Return the (x, y) coordinate for the center point of the cell that contains the specified text.  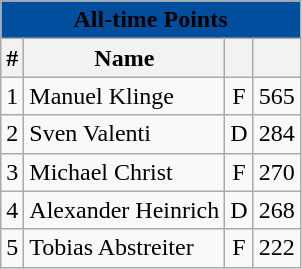
2 (12, 134)
5 (12, 248)
Tobias Abstreiter (124, 248)
284 (276, 134)
Name (124, 58)
222 (276, 248)
268 (276, 210)
Alexander Heinrich (124, 210)
4 (12, 210)
3 (12, 172)
Sven Valenti (124, 134)
1 (12, 96)
Manuel Klinge (124, 96)
All-time Points (151, 20)
565 (276, 96)
270 (276, 172)
Michael Christ (124, 172)
# (12, 58)
